Detect which cell encompasses the target text, then output its [X, Y] center coordinate. 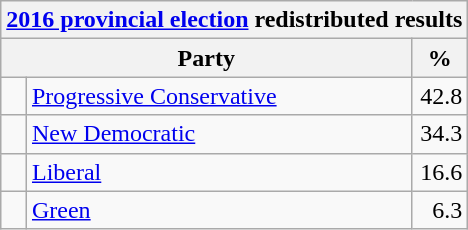
34.3 [440, 134]
6.3 [440, 210]
2016 provincial election redistributed results [234, 20]
% [440, 58]
16.6 [440, 172]
Liberal [218, 172]
New Democratic [218, 134]
42.8 [440, 96]
Green [218, 210]
Progressive Conservative [218, 96]
Party [206, 58]
